Return the (x, y) coordinate for the center point of the cell that contains the specified text.  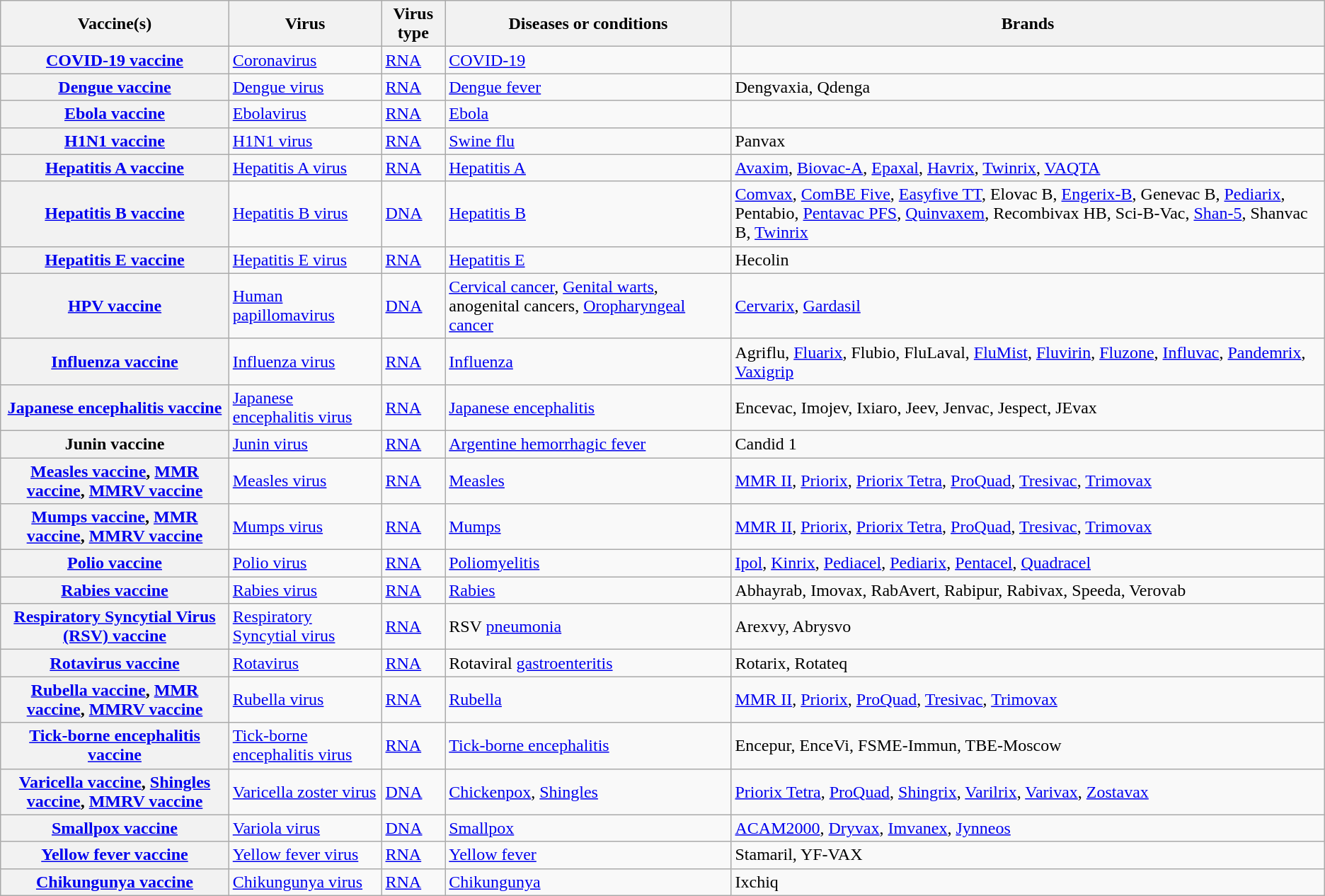
Varicella zoster virus (305, 791)
Tick-borne encephalitis vaccine (115, 746)
H1N1 virus (305, 141)
Ixchiq (1028, 882)
Mumps virus (305, 527)
Coronavirus (305, 60)
Mumps (588, 527)
Rabies vaccine (115, 590)
Argentine hemorrhagic fever (588, 444)
Poliomyelitis (588, 563)
Agriflu, Fluarix, Flubio, FluLaval, FluMist, Fluvirin, Fluzone, Influvac, Pandemrix, Vaxigrip (1028, 361)
Yellow fever virus (305, 855)
Abhayrab, Imovax, RabAvert, Rabipur, Rabivax, Speeda, Verovab (1028, 590)
Junin virus (305, 444)
HPV vaccine (115, 306)
Rotavirus (305, 663)
Cervarix, Gardasil (1028, 306)
Smallpox (588, 828)
Swine flu (588, 141)
Influenza vaccine (115, 361)
Hepatitis A virus (305, 168)
Cervical cancer, Genital warts, anogenital cancers, Oropharyngeal cancer (588, 306)
Rabies virus (305, 590)
Japanese encephalitis (588, 408)
Tick-borne encephalitis (588, 746)
Respiratory Syncytial virus (305, 627)
Vaccine(s) (115, 24)
COVID-19 (588, 60)
Rabies (588, 590)
Priorix Tetra, ProQuad, Shingrix, Varilrix, Varivax, Zostavax (1028, 791)
Hepatitis A vaccine (115, 168)
Virus (305, 24)
Chickenpox, Shingles (588, 791)
Influenza (588, 361)
Varicella vaccine, Shingles vaccine, MMRV vaccine (115, 791)
Measles (588, 480)
Yellow fever (588, 855)
Panvax (1028, 141)
Rotaviral gastroenteritis (588, 663)
Japanese encephalitis vaccine (115, 408)
Virus type (413, 24)
Yellow fever vaccine (115, 855)
Arexvy, Abrysvo (1028, 627)
Tick-borne encephalitis virus (305, 746)
H1N1 vaccine (115, 141)
MMR II, Priorix, ProQuad, Tresivac, Trimovax (1028, 699)
Mumps vaccine, MMR vaccine, MMRV vaccine (115, 527)
Influenza virus (305, 361)
Avaxim, Biovac-A, Epaxal, Havrix, Twinrix, VAQTA (1028, 168)
Dengue virus (305, 87)
Stamaril, YF-VAX (1028, 855)
Measles vaccine, MMR vaccine, MMRV vaccine (115, 480)
Chikungunya vaccine (115, 882)
Rotarix, Rotateq (1028, 663)
Rubella vaccine, MMR vaccine, MMRV vaccine (115, 699)
Hecolin (1028, 260)
Ebola (588, 114)
Respiratory Syncytial Virus (RSV) vaccine (115, 627)
Hepatitis A (588, 168)
Polio virus (305, 563)
Encevac, Imojev, Ixiaro, Jeev, Jenvac, Jespect, JEvax (1028, 408)
Diseases or conditions (588, 24)
Ipol, Kinrix, Pediacel, Pediarix, Pentacel, Quadracel (1028, 563)
Hepatitis B virus (305, 214)
Encepur, EnceVi, FSME-Immun, TBE-Moscow (1028, 746)
Hepatitis B vaccine (115, 214)
Hepatitis B (588, 214)
Polio vaccine (115, 563)
Dengvaxia, Qdenga (1028, 87)
COVID-19 vaccine (115, 60)
Dengue vaccine (115, 87)
Junin vaccine (115, 444)
Ebolavirus (305, 114)
Chikungunya virus (305, 882)
Hepatitis E (588, 260)
Rotavirus vaccine (115, 663)
ACAM2000, Dryvax, Imvanex, Jynneos (1028, 828)
Human papillomavirus (305, 306)
Dengue fever (588, 87)
Variola virus (305, 828)
Candid 1 (1028, 444)
Ebola vaccine (115, 114)
Japanese encephalitis virus (305, 408)
Smallpox vaccine (115, 828)
Rubella virus (305, 699)
Hepatitis E virus (305, 260)
Hepatitis E vaccine (115, 260)
Rubella (588, 699)
RSV pneumonia (588, 627)
Brands (1028, 24)
Chikungunya (588, 882)
Measles virus (305, 480)
